From the cell containing the given text, extract its center point as [x, y] coordinate. 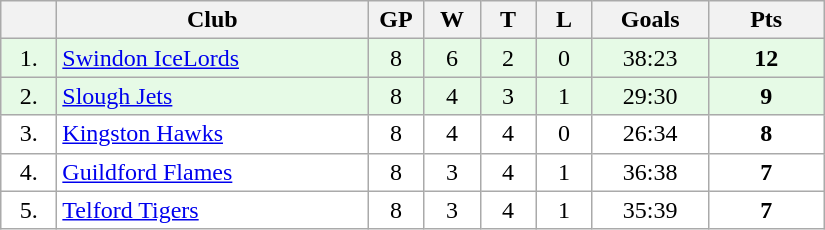
Swindon IceLords [212, 58]
Guildford Flames [212, 172]
3. [29, 134]
Kingston Hawks [212, 134]
6 [452, 58]
GP [396, 20]
29:30 [650, 96]
1. [29, 58]
9 [766, 96]
T [508, 20]
12 [766, 58]
4. [29, 172]
36:38 [650, 172]
2 [508, 58]
Goals [650, 20]
Pts [766, 20]
W [452, 20]
5. [29, 210]
L [564, 20]
26:34 [650, 134]
2. [29, 96]
Telford Tigers [212, 210]
38:23 [650, 58]
Slough Jets [212, 96]
Club [212, 20]
35:39 [650, 210]
